Return the [x, y] coordinate for the center point of the cell that contains the specified text.  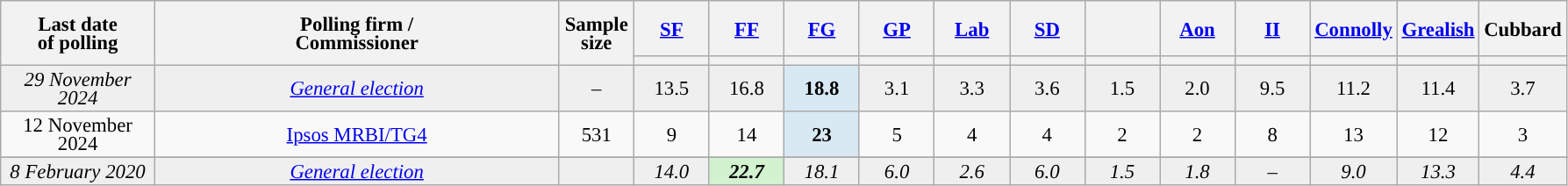
23 [822, 135]
FG [822, 28]
GP [897, 28]
5 [897, 135]
3 [1523, 135]
2.6 [972, 172]
2.0 [1198, 89]
8 February 2020 [78, 172]
13 [1353, 135]
8 [1272, 135]
13.5 [672, 89]
1.8 [1198, 172]
3.3 [972, 89]
18.1 [822, 172]
29 November 2024 [78, 89]
9.0 [1353, 172]
Cubbard [1523, 28]
Lab [972, 28]
3.1 [897, 89]
Last dateof polling [78, 33]
13.3 [1438, 172]
3.6 [1047, 89]
16.8 [747, 89]
Connolly [1353, 28]
3.7 [1523, 89]
18.8 [822, 89]
SF [672, 28]
9.5 [1272, 89]
11.4 [1438, 89]
Aon [1198, 28]
Polling firm /Commissioner [356, 33]
9 [672, 135]
Ipsos MRBI/TG4 [356, 135]
Samplesize [597, 33]
11.2 [1353, 89]
12 November 2024 [78, 135]
Grealish [1438, 28]
14 [747, 135]
14.0 [672, 172]
12 [1438, 135]
SD [1047, 28]
531 [597, 135]
22.7 [747, 172]
FF [747, 28]
4.4 [1523, 172]
II [1272, 28]
